Pinpoint the cell where the given text exists, returning its (x, y) midpoint coordinate. 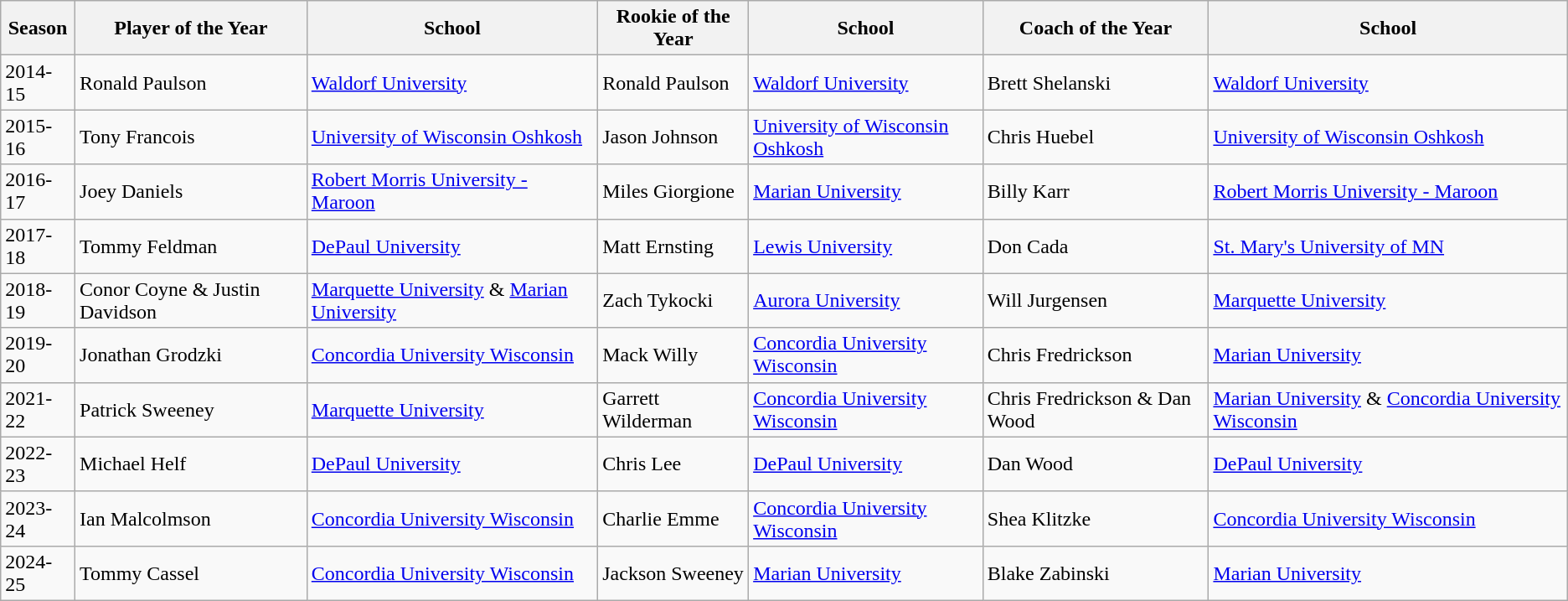
Blake Zabinski (1096, 573)
2023-24 (39, 518)
Marian University & Concordia University Wisconsin (1388, 409)
2017-18 (39, 246)
Dan Wood (1096, 464)
2024-25 (39, 573)
Jackson Sweeney (673, 573)
St. Mary's University of MN (1388, 246)
2019-20 (39, 355)
Rookie of the Year (673, 28)
Zach Tykocki (673, 300)
Miles Giorgione (673, 191)
Player of the Year (191, 28)
Season (39, 28)
Ian Malcolmson (191, 518)
2014-15 (39, 82)
Tony Francois (191, 137)
Will Jurgensen (1096, 300)
Don Cada (1096, 246)
Lewis University (866, 246)
Brett Shelanski (1096, 82)
2018-19 (39, 300)
Jason Johnson (673, 137)
Chris Fredrickson (1096, 355)
Joey Daniels (191, 191)
Matt Ernsting (673, 246)
Charlie Emme (673, 518)
Tommy Cassel (191, 573)
Billy Karr (1096, 191)
Chris Fredrickson & Dan Wood (1096, 409)
Garrett Wilderman (673, 409)
2016-17 (39, 191)
Chris Huebel (1096, 137)
Aurora University (866, 300)
2021-22 (39, 409)
Jonathan Grodzki (191, 355)
Patrick Sweeney (191, 409)
Marquette University & Marian University (452, 300)
Conor Coyne & Justin Davidson (191, 300)
2022-23 (39, 464)
Coach of the Year (1096, 28)
Tommy Feldman (191, 246)
Shea Klitzke (1096, 518)
Michael Helf (191, 464)
2015-16 (39, 137)
Mack Willy (673, 355)
Chris Lee (673, 464)
